Determine the (X, Y) coordinate at the center of the cell enclosing the given text.  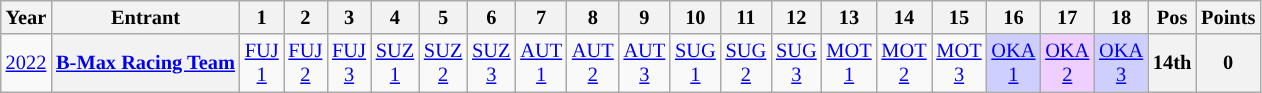
SUG1 (695, 63)
AUT3 (645, 63)
17 (1067, 17)
5 (443, 17)
14 (904, 17)
OKA3 (1121, 63)
10 (695, 17)
AUT2 (593, 63)
11 (746, 17)
7 (541, 17)
4 (395, 17)
SUG2 (746, 63)
Points (1228, 17)
0 (1228, 63)
OKA2 (1067, 63)
MOT2 (904, 63)
12 (796, 17)
Year (26, 17)
8 (593, 17)
18 (1121, 17)
AUT1 (541, 63)
1 (262, 17)
MOT1 (850, 63)
13 (850, 17)
2 (306, 17)
Pos (1172, 17)
15 (960, 17)
FUJ2 (306, 63)
MOT3 (960, 63)
3 (349, 17)
Entrant (146, 17)
2022 (26, 63)
FUJ3 (349, 63)
FUJ1 (262, 63)
B-Max Racing Team (146, 63)
14th (1172, 63)
SUZ1 (395, 63)
SUZ2 (443, 63)
SUG3 (796, 63)
SUZ3 (491, 63)
9 (645, 17)
OKA1 (1013, 63)
6 (491, 17)
16 (1013, 17)
